Detect which cell encompasses the target text, then output its (X, Y) center coordinate. 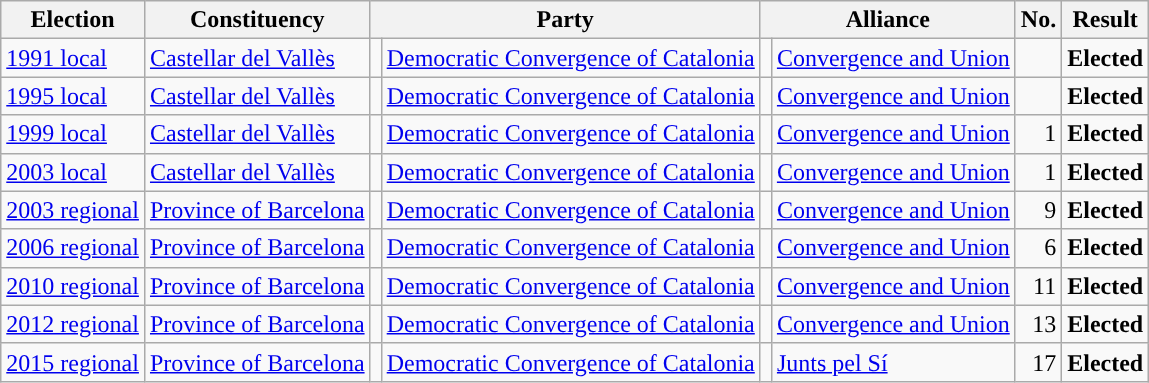
1991 local (73, 58)
11 (1038, 286)
Party (565, 20)
13 (1038, 324)
2012 regional (73, 324)
1999 local (73, 134)
Alliance (888, 20)
2003 local (73, 172)
Result (1106, 20)
Junts pel Sí (893, 362)
17 (1038, 362)
2006 regional (73, 248)
No. (1038, 20)
Constituency (257, 20)
9 (1038, 210)
2015 regional (73, 362)
Election (73, 20)
6 (1038, 248)
2010 regional (73, 286)
1995 local (73, 96)
2003 regional (73, 210)
